Find where the given text appears and provide that cell's center as [X, Y] coordinate. 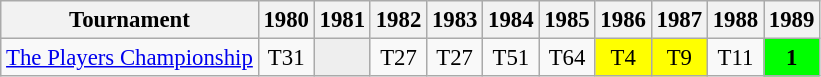
1989 [792, 20]
1983 [455, 20]
1980 [286, 20]
1 [792, 58]
1988 [735, 20]
1984 [511, 20]
1987 [679, 20]
T51 [511, 58]
1982 [398, 20]
T4 [623, 58]
T64 [567, 58]
The Players Championship [130, 58]
T11 [735, 58]
1986 [623, 20]
T31 [286, 58]
T9 [679, 58]
1985 [567, 20]
1981 [342, 20]
Tournament [130, 20]
